For the text-containing cell, return its midpoint in [x, y] coordinate format. 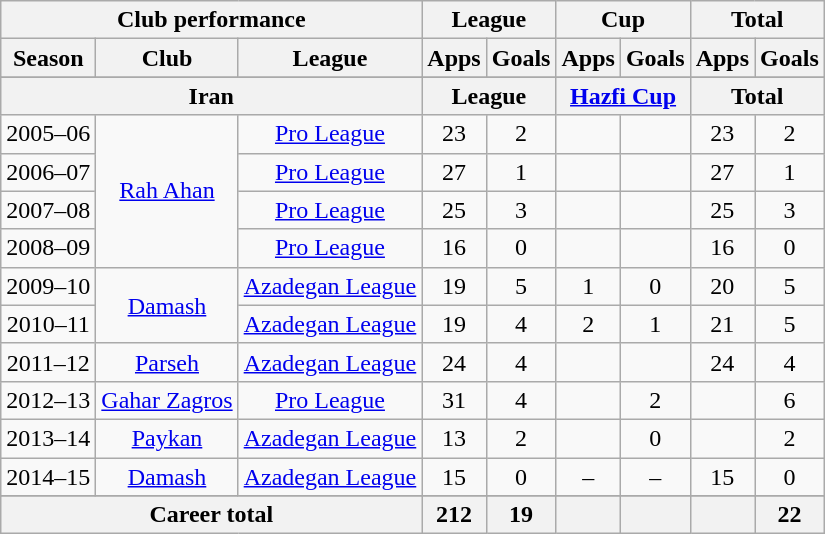
Parseh [167, 362]
6 [790, 400]
20 [722, 286]
Season [48, 58]
2006–07 [48, 172]
Iran [212, 96]
13 [454, 438]
31 [454, 400]
Club performance [212, 20]
Club [167, 58]
2014–15 [48, 477]
2005–06 [48, 134]
Hazfi Cup [623, 96]
Rah Ahan [167, 191]
2007–08 [48, 210]
2009–10 [48, 286]
Cup [623, 20]
21 [722, 324]
2013–14 [48, 438]
Gahar Zagros [167, 400]
22 [790, 515]
Paykan [167, 438]
Career total [212, 515]
2011–12 [48, 362]
2012–13 [48, 400]
2008–09 [48, 248]
2010–11 [48, 324]
212 [454, 515]
